For the text-containing cell, return its midpoint in [x, y] coordinate format. 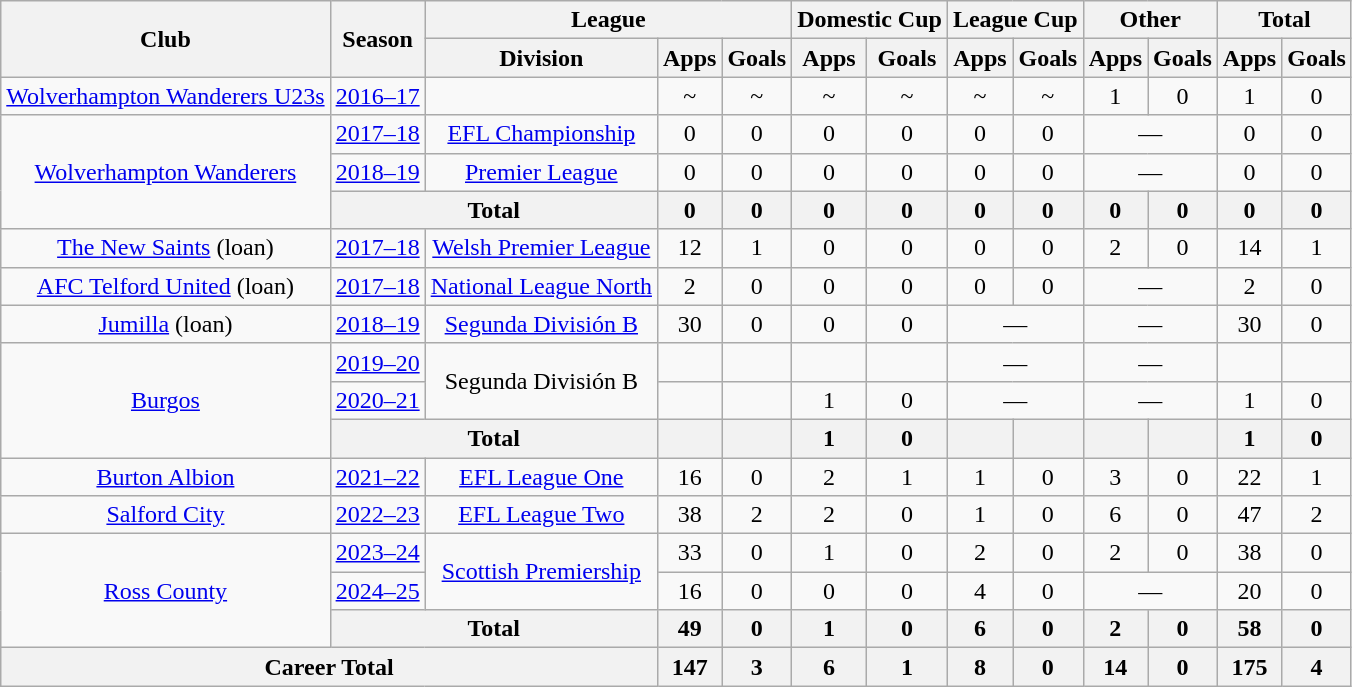
Other [1150, 20]
33 [689, 553]
Wolverhampton Wanderers U23s [166, 96]
Club [166, 39]
The New Saints (loan) [166, 248]
Scottish Premiership [541, 572]
League Cup [1015, 20]
National League North [541, 286]
EFL League One [541, 477]
2022–23 [378, 515]
2016–17 [378, 96]
47 [1249, 515]
175 [1249, 667]
2019–20 [378, 362]
Burgos [166, 400]
2021–22 [378, 477]
EFL League Two [541, 515]
22 [1249, 477]
20 [1249, 591]
League [608, 20]
49 [689, 629]
2023–24 [378, 553]
12 [689, 248]
Jumilla (loan) [166, 324]
2020–21 [378, 400]
Ross County [166, 591]
147 [689, 667]
8 [980, 667]
Premier League [541, 172]
Burton Albion [166, 477]
Season [378, 39]
AFC Telford United (loan) [166, 286]
2024–25 [378, 591]
Domestic Cup [870, 20]
Welsh Premier League [541, 248]
EFL Championship [541, 134]
Career Total [330, 667]
Division [541, 58]
Wolverhampton Wanderers [166, 172]
Salford City [166, 515]
58 [1249, 629]
